From the cell containing the given text, extract its center point as (x, y) coordinate. 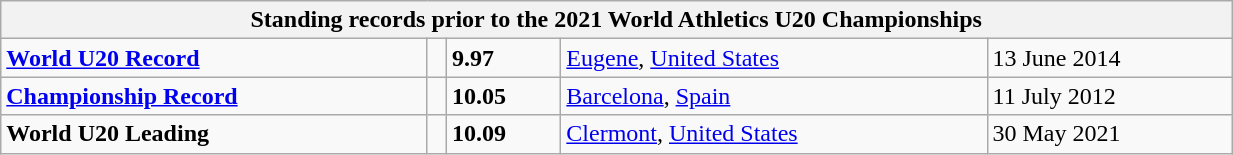
Barcelona, Spain (774, 96)
Eugene, United States (774, 58)
World U20 Leading (214, 134)
13 June 2014 (1110, 58)
9.97 (503, 58)
Standing records prior to the 2021 World Athletics U20 Championships (616, 20)
11 July 2012 (1110, 96)
10.09 (503, 134)
10.05 (503, 96)
World U20 Record (214, 58)
Clermont, United States (774, 134)
30 May 2021 (1110, 134)
Championship Record (214, 96)
